Return [x, y] of the center of cell containing provided text 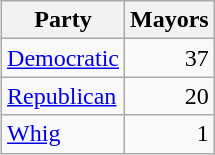
20 [170, 96]
Democratic [64, 58]
Whig [64, 134]
37 [170, 58]
1 [170, 134]
Mayors [170, 20]
Party [64, 20]
Republican [64, 96]
